Scan for the cell matching the given text and deliver its [x, y] coordinate at center. 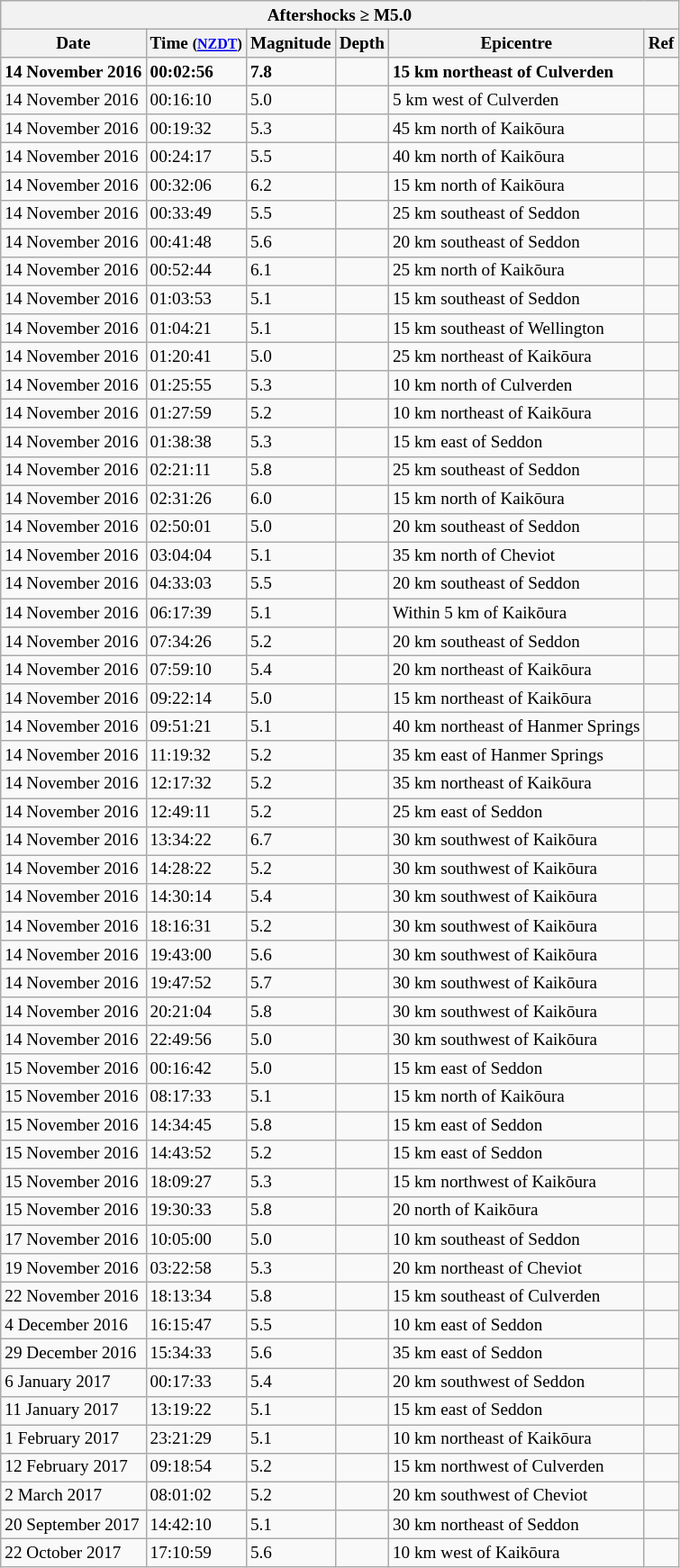
12 February 2017 [74, 1467]
15 km southeast of Wellington [516, 329]
18:13:34 [196, 1296]
10 km west of Kaikōura [516, 1553]
40 km north of Kaikōura [516, 158]
15 km northwest of Kaikōura [516, 1183]
35 km east of Seddon [516, 1354]
15:34:33 [196, 1354]
14:43:52 [196, 1154]
12:49:11 [196, 812]
15 km northwest of Culverden [516, 1467]
09:22:14 [196, 698]
04:33:03 [196, 584]
01:27:59 [196, 414]
35 km northeast of Kaikōura [516, 784]
02:31:26 [196, 499]
03:04:04 [196, 556]
4 December 2016 [74, 1325]
20 north of Kaikōura [516, 1211]
00:41:48 [196, 243]
6 January 2017 [74, 1382]
6.2 [290, 185]
20 km southwest of Seddon [516, 1382]
14:28:22 [196, 870]
14:34:45 [196, 1126]
35 km north of Cheviot [516, 556]
16:15:47 [196, 1325]
1 February 2017 [74, 1439]
29 December 2016 [74, 1354]
18:16:31 [196, 926]
40 km northeast of Hanmer Springs [516, 727]
00:33:49 [196, 214]
12:17:32 [196, 784]
00:16:10 [196, 100]
09:51:21 [196, 727]
22 November 2016 [74, 1296]
10 km southeast of Seddon [516, 1239]
19 November 2016 [74, 1268]
23:21:29 [196, 1439]
6.1 [290, 271]
00:02:56 [196, 72]
15 km northeast of Kaikōura [516, 698]
20 km northeast of Kaikōura [516, 670]
09:18:54 [196, 1467]
08:17:33 [196, 1097]
10:05:00 [196, 1239]
14:30:14 [196, 897]
Magnitude [290, 43]
5 km west of Culverden [516, 100]
01:25:55 [196, 385]
02:21:11 [196, 471]
00:52:44 [196, 271]
Time (NZDT) [196, 43]
35 km east of Hanmer Springs [516, 755]
Ref [661, 43]
20:21:04 [196, 1012]
25 km northeast of Kaikōura [516, 356]
20 km southwest of Cheviot [516, 1496]
10 km north of Culverden [516, 385]
25 km north of Kaikōura [516, 271]
7.8 [290, 72]
22 October 2017 [74, 1553]
17 November 2016 [74, 1239]
6.0 [290, 499]
Date [74, 43]
25 km east of Seddon [516, 812]
5.7 [290, 983]
18:09:27 [196, 1183]
6.7 [290, 841]
30 km northeast of Seddon [516, 1525]
02:50:01 [196, 527]
20 September 2017 [74, 1525]
14:42:10 [196, 1525]
13:34:22 [196, 841]
19:30:33 [196, 1211]
Within 5 km of Kaikōura [516, 613]
15 km southeast of Culverden [516, 1296]
00:32:06 [196, 185]
13:19:22 [196, 1410]
08:01:02 [196, 1496]
01:38:38 [196, 442]
00:19:32 [196, 129]
10 km east of Seddon [516, 1325]
00:17:33 [196, 1382]
22:49:56 [196, 1041]
2 March 2017 [74, 1496]
11 January 2017 [74, 1410]
45 km north of Kaikōura [516, 129]
01:20:41 [196, 356]
20 km northeast of Cheviot [516, 1268]
00:24:17 [196, 158]
07:34:26 [196, 642]
19:43:00 [196, 955]
11:19:32 [196, 755]
00:16:42 [196, 1068]
19:47:52 [196, 983]
Epicentre [516, 43]
07:59:10 [196, 670]
Depth [362, 43]
06:17:39 [196, 613]
01:04:21 [196, 329]
Aftershocks ≥ M5.0 [340, 15]
03:22:58 [196, 1268]
15 km southeast of Seddon [516, 300]
15 km northeast of Culverden [516, 72]
17:10:59 [196, 1553]
01:03:53 [196, 300]
